Extract the (x, y) coordinate from the center of the cell holding the provided text.  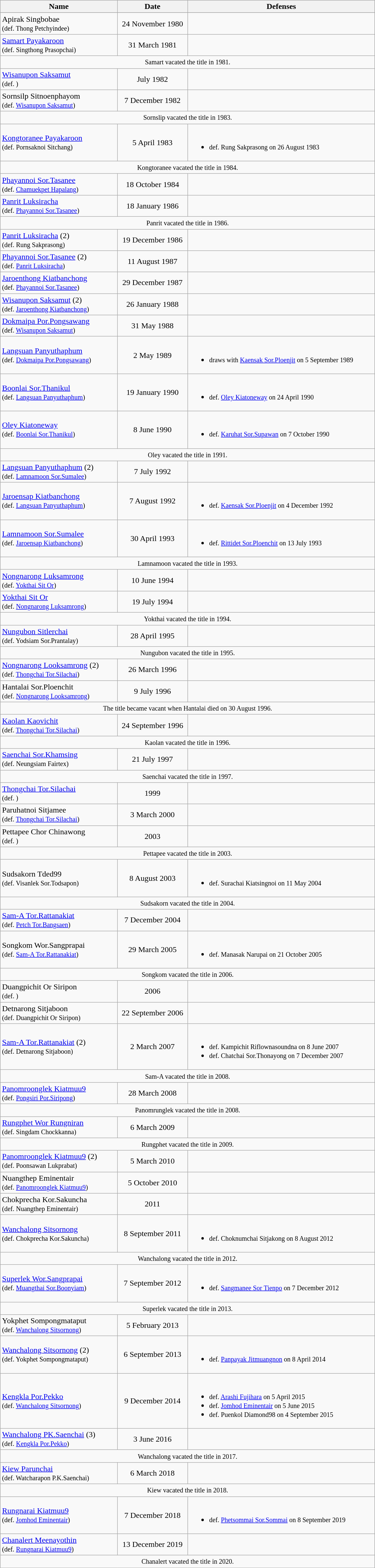
Panomrunglek vacated the title in 2008. (188, 1110)
Samart Payakaroon (def. Singthong Prasopchai) (59, 45)
draws with Kaensak Sor.Ploenjit on 5 September 1989 (281, 355)
Duangpichit Or Siripon(def. ) (59, 992)
Sam-A Tor.Rattanakiat (2)(def. Detnarong Sitjaboon) (59, 1047)
5 March 2010 (152, 1161)
18 October 1984 (152, 184)
Phayannoi Sor.Tasanee (2)(def. Panrit Luksiracha) (59, 261)
2006 (152, 992)
Kongtoranee vacated the title in 1984. (188, 167)
10 June 1994 (152, 580)
Superlek Wor.Sangprapai(def. Muangthai Sor.Boonyiam) (59, 1283)
Oley vacated the title in 1991. (188, 455)
Wanchalong vacated the title in 2012. (188, 1258)
8 August 2003 (152, 878)
Wanchalong Sitsornong (2)(def. Yokphet Sompongmataput) (59, 1355)
def. Oley Kiatoneway on 24 April 1990 (281, 393)
def. Karuhat Sor.Supawan on 7 October 1990 (281, 430)
def. Manasak Narupai on 21 October 2005 (281, 949)
2003 (152, 836)
Pettapee vacated the title in 2003. (188, 853)
19 July 1994 (152, 602)
Wisanupon Saksamut (2)(def. Jaroenthong Kiatbanchong) (59, 304)
2011 (152, 1204)
3 March 2000 (152, 815)
Sornslip vacated the title in 1983. (188, 117)
7 September 2012 (152, 1283)
Kongtoranee Payakaroon (def. Pornsaknoi Sitchang) (59, 143)
Kengkla Por.Pekko(def. Wanchalong Sitsornong) (59, 1401)
Chanalert vacated the title in 2020. (188, 1561)
Saenchai Sor.Khamsing(def. Neungsiam Fairtex) (59, 759)
Sudsakorn Tded99(def. Visanlek Sor.Todsapon) (59, 878)
Panomroonglek Kiatmuu9 (2)(def. Poonsawan Lukprabat) (59, 1161)
Nongnarong Luksamrong(def. Yokthai Sit Or) (59, 580)
21 July 1997 (152, 759)
2 March 2007 (152, 1047)
def. Kampichit Riflownasoundna on 8 June 2007def. Chatchai Sor.Thonayong on 7 December 2007 (281, 1047)
def. Choknumchai Sitjakong on 8 August 2012 (281, 1233)
def. Phetsommai Sor.Sommai on 8 September 2019 (281, 1515)
13 December 2019 (152, 1545)
Sudsakorn vacated the title in 2004. (188, 903)
Date (152, 7)
Lamnamoon Sor.Sumalee(def. Jaroensap Kiatbanchong) (59, 538)
Chokprecha Kor.Sakuncha(def. Nuangthep Eminentair) (59, 1204)
July 1982 (152, 79)
Kaolan vacated the title in 1996. (188, 742)
2 May 1989 (152, 355)
Apirak Singbobae (def. Thong Petchyindee) (59, 24)
Yokthai vacated the title in 1994. (188, 619)
def. Kaensak Sor.Ploenjit on 4 December 1992 (281, 501)
24 September 1996 (152, 725)
Oley Kiatoneway(def. Boonlai Sor.Thanikul) (59, 430)
8 June 1990 (152, 430)
def. Rung Sakprasong on 26 August 1983 (281, 143)
Panrit Luksiracha(def. Phayannoi Sor.Tasanee) (59, 206)
3 June 2016 (152, 1439)
6 March 2009 (152, 1127)
18 January 1986 (152, 206)
11 August 1987 (152, 261)
The title became vacant when Hantalai died on 30 August 1996. (188, 708)
Pettapee Chor Chinawong(def. ) (59, 836)
Yokphet Sompongmataput(def. Wanchalong Sitsornong) (59, 1326)
Panrit Luksiracha (2)(def. Rung Sakprasong) (59, 240)
29 December 1987 (152, 283)
9 December 2014 (152, 1401)
7 July 1992 (152, 472)
Rungnarai Kiatmuu9(def. Jomhod Eminentair) (59, 1515)
26 January 1988 (152, 304)
7 December 2018 (152, 1515)
Songkom Wor.Sangprapai(def. Sam-A Tor.Rattanakiat) (59, 949)
Superlek vacated the title in 2013. (188, 1308)
Kiew Parunchai(def. Watcharapon P.K.Saenchai) (59, 1473)
Saenchai vacated the title in 1997. (188, 776)
Defenses (281, 7)
Chanalert Meenayothin(def. Rungnarai Kiatmuu9) (59, 1545)
def. Panpayak Jitmuangnon on 8 April 2014 (281, 1355)
7 December 2004 (152, 920)
28 April 1995 (152, 635)
Boonlai Sor.Thanikul(def. Langsuan Panyuthaphum) (59, 393)
Name (59, 7)
31 March 1981 (152, 45)
Jaroenthong Kiatbanchong (def. Phayannoi Sor.Tasanee) (59, 283)
28 March 2008 (152, 1093)
Panrit vacated the title in 1986. (188, 223)
5 February 2013 (152, 1326)
def. Surachai Kiatsingnoi on 11 May 2004 (281, 878)
Paruhatnoi Sitjamee(def. Thongchai Tor.Silachai) (59, 815)
Langsuan Panyuthaphum (2)(def. Lamnamoon Sor.Sumalee) (59, 472)
Nungubon Sitlerchai(def. Yodsiam Sor.Prantalay) (59, 635)
5 October 2010 (152, 1182)
1999 (152, 793)
19 December 1986 (152, 240)
Songkom vacated the title in 2006. (188, 975)
Kiew vacated the title in 2018. (188, 1490)
6 September 2013 (152, 1355)
Sam-A Tor.Rattanakiat(def. Petch Tor.Bangsaen) (59, 920)
Panomroonglek Kiatmuu9(def. Pongsiri Por.Siripong) (59, 1093)
Samart vacated the title in 1981. (188, 62)
9 July 1996 (152, 691)
Kaolan Kaovichit(def. Thongchai Tor.Silachai) (59, 725)
Nungubon vacated the title in 1995. (188, 653)
def. Sangmanee Sor Tienpo on 7 December 2012 (281, 1283)
Wanchalong vacated the title in 2017. (188, 1456)
Nuangthep Eminentair(def. Panomroonglek Kiatmuu9) (59, 1182)
Sornsilp Sitnoenphayom (def. Wisanupon Saksamut) (59, 100)
Wanchalong Sitsornong(def. Chokprecha Kor.Sakuncha) (59, 1233)
Rungphet vacated the title in 2009. (188, 1144)
Jaroensap Kiatbanchong(def. Langsuan Panyuthaphum) (59, 501)
Dokmaipa Por.Pongsawang(def. Wisanupon Saksamut) (59, 326)
Lamnamoon vacated the title in 1993. (188, 563)
26 March 1996 (152, 670)
Wisanupon Saksamut (def. ) (59, 79)
def. Rittidet Sor.Ploenchit on 13 July 1993 (281, 538)
Langsuan Panyuthaphum(def. Dokmaipa Por.Pongsawang) (59, 355)
Nongnarong Looksamrong (2)(def. Thongchai Tor.Silachai) (59, 670)
8 September 2011 (152, 1233)
def. Arashi Fujihara on 5 April 2015def. Jomhod Eminentair on 5 June 2015def. Puenkol Diamond98 on 4 September 2015 (281, 1401)
Detnarong Sitjaboon(def. Duangpichit Or Siripon) (59, 1013)
7 August 1992 (152, 501)
Wanchalong PK.Saenchai (3)(def. Kengkla Por.Pekko) (59, 1439)
Sam-A vacated the title in 2008. (188, 1076)
22 September 2006 (152, 1013)
29 March 2005 (152, 949)
Hantalai Sor.Ploenchit(def. Nongnarong Looksamrong) (59, 691)
Phayannoi Sor.Tasanee (def. Chamuekpet Hapalang) (59, 184)
Thongchai Tor.Silachai(def. ) (59, 793)
5 April 1983 (152, 143)
31 May 1988 (152, 326)
7 December 1982 (152, 100)
Yokthai Sit Or(def. Nongnarong Luksamrong) (59, 602)
24 November 1980 (152, 24)
30 April 1993 (152, 538)
6 March 2018 (152, 1473)
19 January 1990 (152, 393)
Rungphet Wor Rungniran(def. Singdam Chockkanna) (59, 1127)
